Detect which cell encompasses the target text, then output its (X, Y) center coordinate. 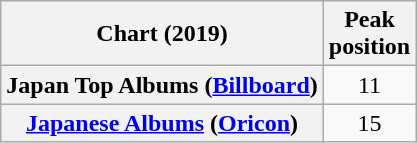
15 (369, 123)
Japan Top Albums (Billboard) (162, 85)
11 (369, 85)
Chart (2019) (162, 34)
Japanese Albums (Oricon) (162, 123)
Peakposition (369, 34)
